Capture the cell that displays the provided text and extract its [x, y] central coordinate. 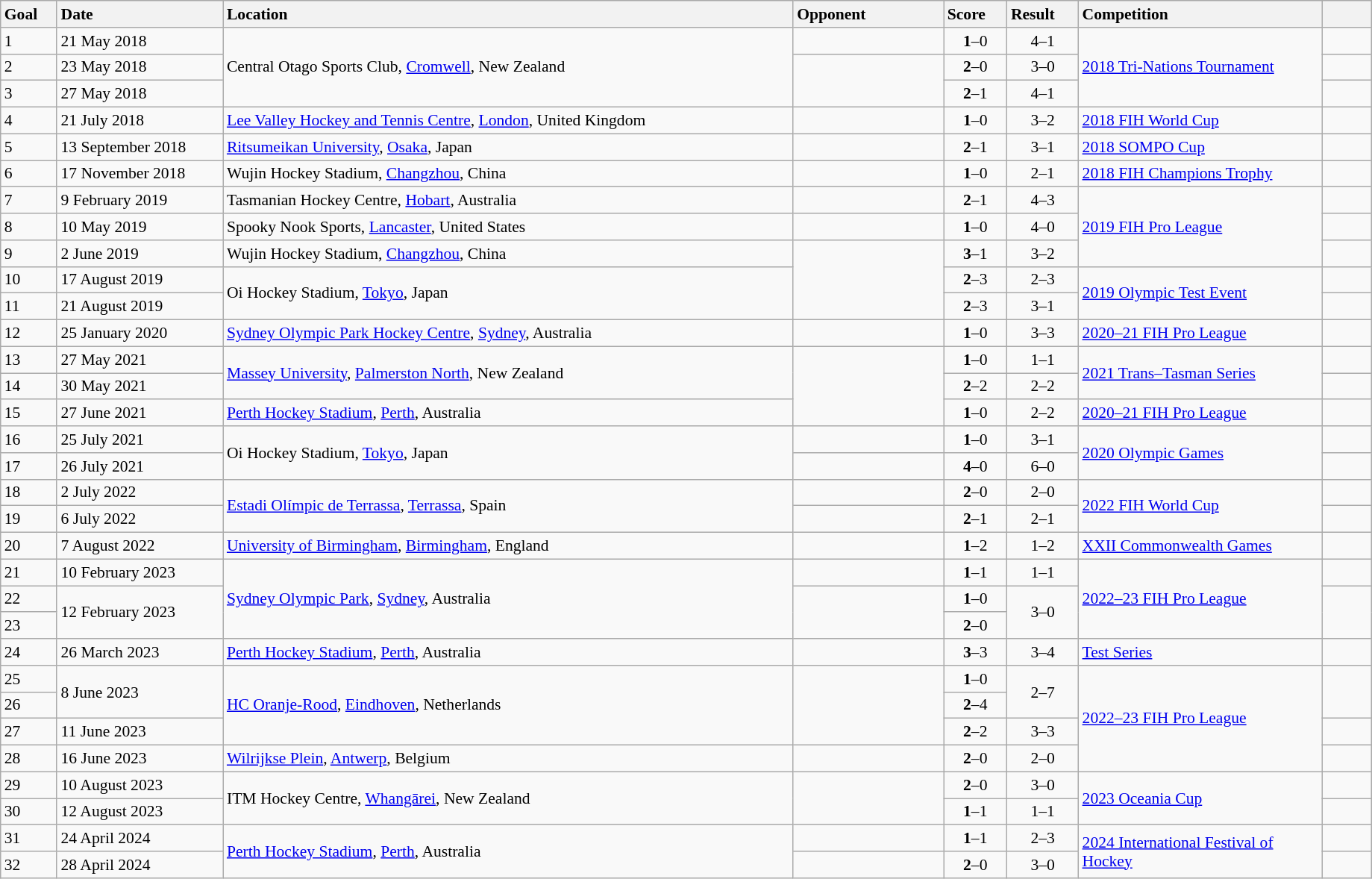
10 May 2019 [140, 227]
16 June 2023 [140, 759]
27 June 2021 [140, 413]
7 [29, 201]
24 [29, 652]
25 [29, 679]
Spooky Nook Sports, Lancaster, United States [508, 227]
31 [29, 839]
Wilrijkse Plein, Antwerp, Belgium [508, 759]
Central Otago Sports Club, Cromwell, New Zealand [508, 67]
18 [29, 492]
17 August 2019 [140, 280]
2018 FIH World Cup [1201, 121]
27 May 2018 [140, 94]
13 [29, 360]
9 [29, 254]
12 February 2023 [140, 612]
Opponent [868, 14]
4–3 [1043, 201]
Goal [29, 14]
23 [29, 626]
Location [508, 14]
28 April 2024 [140, 865]
University of Birmingham, Birmingham, England [508, 546]
Result [1043, 14]
2021 Trans–Tasman Series [1201, 373]
26 [29, 705]
2 July 2022 [140, 492]
1 [29, 41]
30 [29, 812]
XXII Commonwealth Games [1201, 546]
14 [29, 387]
10 February 2023 [140, 572]
16 [29, 439]
2019 Olympic Test Event [1201, 293]
21 [29, 572]
11 [29, 307]
26 July 2021 [140, 466]
29 [29, 785]
25 July 2021 [140, 439]
2020 Olympic Games [1201, 452]
2–4 [976, 705]
Score [976, 14]
13 September 2018 [140, 147]
27 [29, 732]
Ritsumeikan University, Osaka, Japan [508, 147]
2–7 [1043, 692]
27 May 2021 [140, 360]
2019 FIH Pro League [1201, 227]
Tasmanian Hockey Centre, Hobart, Australia [508, 201]
17 November 2018 [140, 174]
17 [29, 466]
Massey University, Palmerston North, New Zealand [508, 373]
9 February 2019 [140, 201]
2 June 2019 [140, 254]
11 June 2023 [140, 732]
6 [29, 174]
21 July 2018 [140, 121]
6 July 2022 [140, 519]
10 [29, 280]
3–4 [1043, 652]
Test Series [1201, 652]
Sydney Olympic Park, Sydney, Australia [508, 598]
2018 FIH Champions Trophy [1201, 174]
2 [29, 67]
2018 Tri-Nations Tournament [1201, 67]
6–0 [1043, 466]
3 [29, 94]
5 [29, 147]
20 [29, 546]
30 May 2021 [140, 387]
Sydney Olympic Park Hockey Centre, Sydney, Australia [508, 334]
8 [29, 227]
21 May 2018 [140, 41]
24 April 2024 [140, 839]
22 [29, 599]
2023 Oceania Cup [1201, 798]
15 [29, 413]
8 June 2023 [140, 692]
21 August 2019 [140, 307]
2024 International Festival of Hockey [1201, 852]
26 March 2023 [140, 652]
25 January 2020 [140, 334]
2018 SOMPO Cup [1201, 147]
Lee Valley Hockey and Tennis Centre, London, United Kingdom [508, 121]
HC Oranje-Rood, Eindhoven, Netherlands [508, 706]
12 August 2023 [140, 812]
ITM Hockey Centre, Whangārei, New Zealand [508, 798]
7 August 2022 [140, 546]
10 August 2023 [140, 785]
19 [29, 519]
32 [29, 865]
Competition [1201, 14]
28 [29, 759]
12 [29, 334]
23 May 2018 [140, 67]
Estadi Olímpic de Terrassa, Terrassa, Spain [508, 506]
4 [29, 121]
2022 FIH World Cup [1201, 506]
Date [140, 14]
